Search for the cell housing the specified text and yield its (X, Y) center coordinate. 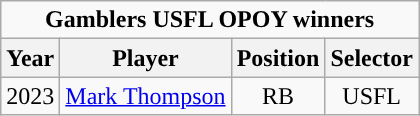
Gamblers USFL OPOY winners (210, 20)
Player (146, 58)
Position (278, 58)
Mark Thompson (146, 96)
RB (278, 96)
Selector (372, 58)
Year (30, 58)
USFL (372, 96)
2023 (30, 96)
